Identify which cell holds the provided text, then report its [X, Y] central coordinate. 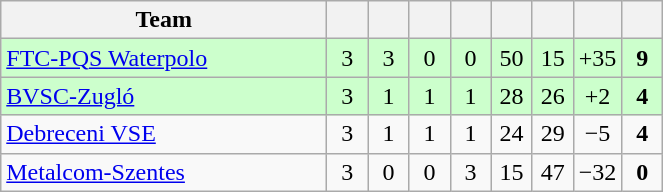
+35 [598, 58]
28 [512, 96]
47 [552, 172]
26 [552, 96]
9 [642, 58]
−5 [598, 134]
+2 [598, 96]
50 [512, 58]
−32 [598, 172]
24 [512, 134]
29 [552, 134]
BVSC-Zugló [164, 96]
Team [164, 20]
Metalcom-Szentes [164, 172]
Debreceni VSE [164, 134]
FTC-PQS Waterpolo [164, 58]
